Scan for the cell matching the given text and deliver its (X, Y) coordinate at center. 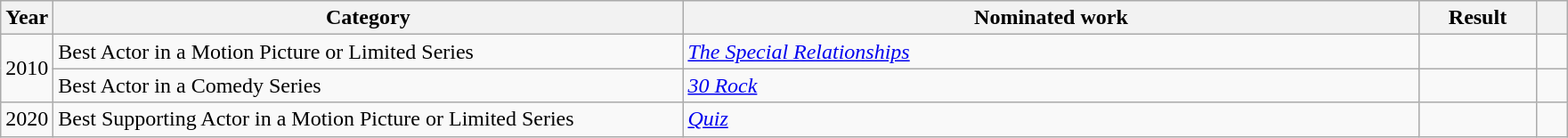
Year (27, 18)
30 Rock (1051, 85)
Best Actor in a Comedy Series (369, 85)
Best Supporting Actor in a Motion Picture or Limited Series (369, 119)
Result (1478, 18)
Category (369, 18)
Nominated work (1051, 18)
The Special Relationships (1051, 52)
2010 (27, 69)
Best Actor in a Motion Picture or Limited Series (369, 52)
Quiz (1051, 119)
2020 (27, 119)
